Output the [X, Y] coordinate of the center of the cell containing the given text.  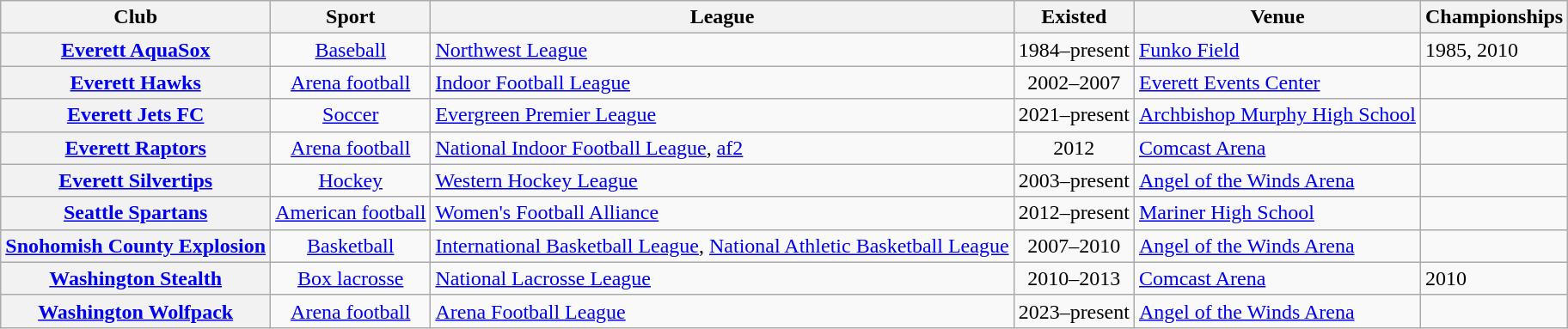
Everett Silvertips [136, 180]
2012–present [1074, 213]
2007–2010 [1074, 246]
Seattle Spartans [136, 213]
Everett Events Center [1277, 82]
2012 [1074, 148]
Mariner High School [1277, 213]
Funko Field [1277, 50]
2003–present [1074, 180]
American football [351, 213]
2023–present [1074, 311]
League [722, 17]
Archbishop Murphy High School [1277, 115]
National Lacrosse League [722, 278]
Basketball [351, 246]
1984–present [1074, 50]
Washington Stealth [136, 278]
Everett Hawks [136, 82]
Soccer [351, 115]
Everett Jets FC [136, 115]
Everett Raptors [136, 148]
Snohomish County Explosion [136, 246]
Sport [351, 17]
Indoor Football League [722, 82]
1985, 2010 [1494, 50]
2010–2013 [1074, 278]
Box lacrosse [351, 278]
Championships [1494, 17]
Arena Football League [722, 311]
Women's Football Alliance [722, 213]
Existed [1074, 17]
Venue [1277, 17]
Washington Wolfpack [136, 311]
National Indoor Football League, af2 [722, 148]
2021–present [1074, 115]
Club [136, 17]
2002–2007 [1074, 82]
Baseball [351, 50]
Evergreen Premier League [722, 115]
International Basketball League, National Athletic Basketball League [722, 246]
Everett AquaSox [136, 50]
Northwest League [722, 50]
Western Hockey League [722, 180]
2010 [1494, 278]
Hockey [351, 180]
